Detect which cell encompasses the target text, then output its (X, Y) center coordinate. 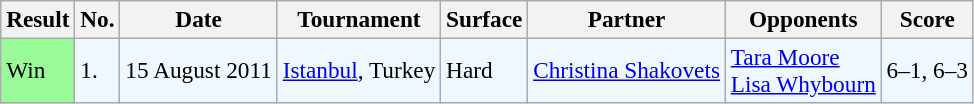
6–1, 6–3 (927, 70)
1. (98, 70)
Result (38, 19)
Istanbul, Turkey (358, 70)
Hard (484, 70)
15 August 2011 (198, 70)
Date (198, 19)
Partner (627, 19)
Score (927, 19)
No. (98, 19)
Opponents (803, 19)
Surface (484, 19)
Tara Moore Lisa Whybourn (803, 70)
Win (38, 70)
Tournament (358, 19)
Christina Shakovets (627, 70)
